Locate the cell with the specified text and output its (X, Y) center coordinate. 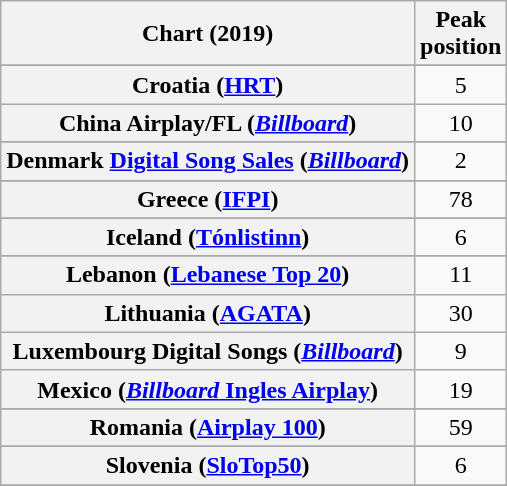
Chart (2019) (208, 34)
Romania (Airplay 100) (208, 427)
2 (461, 161)
9 (461, 351)
China Airplay/FL (Billboard) (208, 123)
5 (461, 85)
78 (461, 199)
Iceland (Tónlistinn) (208, 237)
19 (461, 389)
Greece (IFPI) (208, 199)
Croatia (HRT) (208, 85)
Luxembourg Digital Songs (Billboard) (208, 351)
Slovenia (SloTop50) (208, 465)
Peakposition (461, 34)
Mexico (Billboard Ingles Airplay) (208, 389)
30 (461, 313)
Lebanon (Lebanese Top 20) (208, 275)
11 (461, 275)
Denmark Digital Song Sales (Billboard) (208, 161)
10 (461, 123)
Lithuania (AGATA) (208, 313)
59 (461, 427)
